Return (x, y) of the center of cell containing provided text 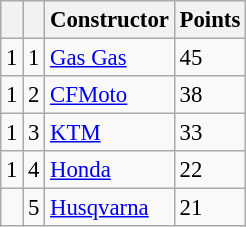
45 (210, 58)
5 (34, 208)
Points (210, 20)
Honda (110, 170)
KTM (110, 133)
3 (34, 133)
2 (34, 95)
Gas Gas (110, 58)
38 (210, 95)
21 (210, 208)
22 (210, 170)
CFMoto (110, 95)
4 (34, 170)
33 (210, 133)
Husqvarna (110, 208)
Constructor (110, 20)
